Search for the cell housing the specified text and yield its [x, y] center coordinate. 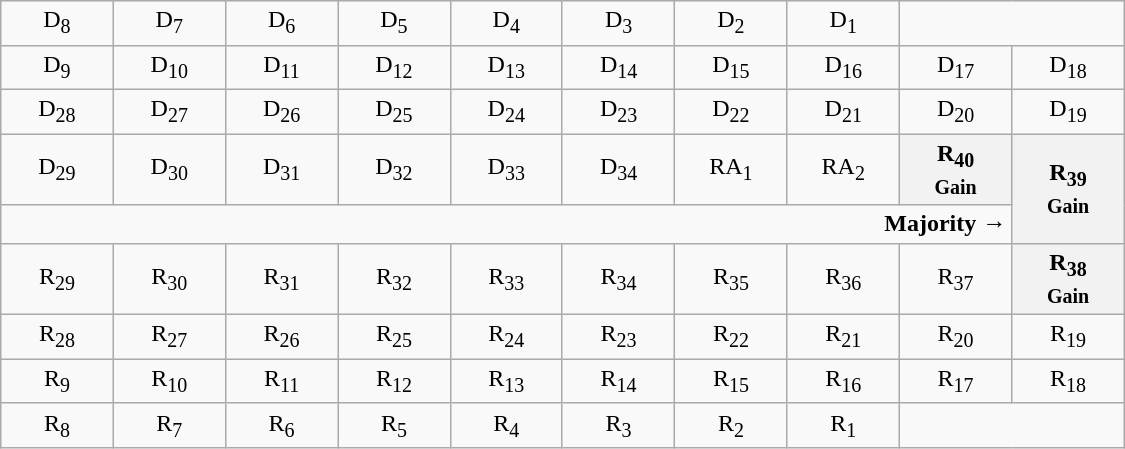
D26 [281, 111]
D9 [57, 67]
D19 [1068, 111]
R25 [394, 337]
D5 [394, 23]
D14 [618, 67]
R19 [1068, 337]
Majority → [506, 224]
D24 [506, 111]
R3 [618, 425]
D18 [1068, 67]
R34 [618, 278]
R35 [731, 278]
R21 [843, 337]
D16 [843, 67]
R17 [955, 381]
D1 [843, 23]
D15 [731, 67]
R27 [169, 337]
RA2 [843, 170]
D13 [506, 67]
R2 [731, 425]
D20 [955, 111]
R11 [281, 381]
R37 [955, 278]
R38Gain [1068, 278]
D21 [843, 111]
D22 [731, 111]
R33 [506, 278]
R26 [281, 337]
R13 [506, 381]
R8 [57, 425]
D29 [57, 170]
D23 [618, 111]
R1 [843, 425]
D33 [506, 170]
R23 [618, 337]
D2 [731, 23]
R18 [1068, 381]
R31 [281, 278]
D27 [169, 111]
D6 [281, 23]
D4 [506, 23]
D28 [57, 111]
D7 [169, 23]
R36 [843, 278]
D3 [618, 23]
R16 [843, 381]
R24 [506, 337]
R7 [169, 425]
R28 [57, 337]
R10 [169, 381]
D12 [394, 67]
R22 [731, 337]
R15 [731, 381]
R39Gain [1068, 188]
R9 [57, 381]
R12 [394, 381]
D32 [394, 170]
R4 [506, 425]
D8 [57, 23]
D34 [618, 170]
D30 [169, 170]
R29 [57, 278]
R5 [394, 425]
R20 [955, 337]
RA1 [731, 170]
R32 [394, 278]
D31 [281, 170]
D10 [169, 67]
D25 [394, 111]
R6 [281, 425]
D17 [955, 67]
D11 [281, 67]
R30 [169, 278]
R40Gain [955, 170]
R14 [618, 381]
